Pinpoint the cell where the given text exists, returning its (x, y) midpoint coordinate. 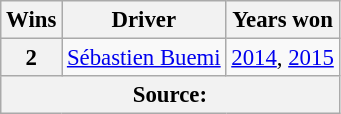
2014, 2015 (282, 58)
Source: (170, 95)
Sébastien Buemi (144, 58)
Years won (282, 20)
2 (32, 58)
Wins (32, 20)
Driver (144, 20)
